Find where the given text appears and provide that cell's center as [x, y] coordinate. 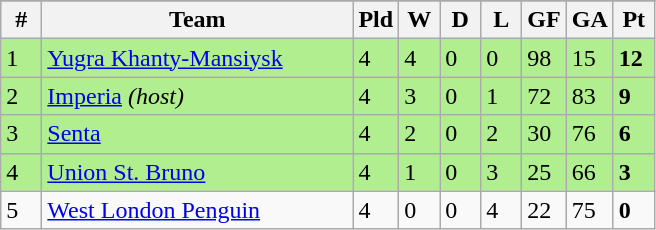
Senta [198, 134]
30 [544, 134]
West London Penguin [198, 210]
66 [590, 172]
Team [198, 20]
D [460, 20]
L [502, 20]
Union St. Bruno [198, 172]
83 [590, 96]
98 [544, 58]
# [22, 20]
GA [590, 20]
15 [590, 58]
6 [634, 134]
9 [634, 96]
Imperia (host) [198, 96]
Yugra Khanty-Mansiysk [198, 58]
5 [22, 210]
76 [590, 134]
75 [590, 210]
72 [544, 96]
Pld [376, 20]
W [420, 20]
12 [634, 58]
GF [544, 20]
Pt [634, 20]
22 [544, 210]
25 [544, 172]
